From the cell containing the given text, extract its center point as (X, Y) coordinate. 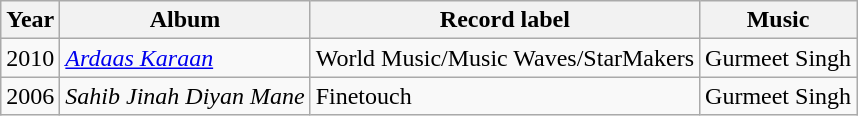
Ardaas Karaan (185, 58)
Year (30, 20)
World Music/Music Waves/StarMakers (504, 58)
Album (185, 20)
2006 (30, 96)
Finetouch (504, 96)
Sahib Jinah Diyan Mane (185, 96)
Music (778, 20)
Record label (504, 20)
2010 (30, 58)
